Output the (x, y) coordinate of the center of the cell containing the given text.  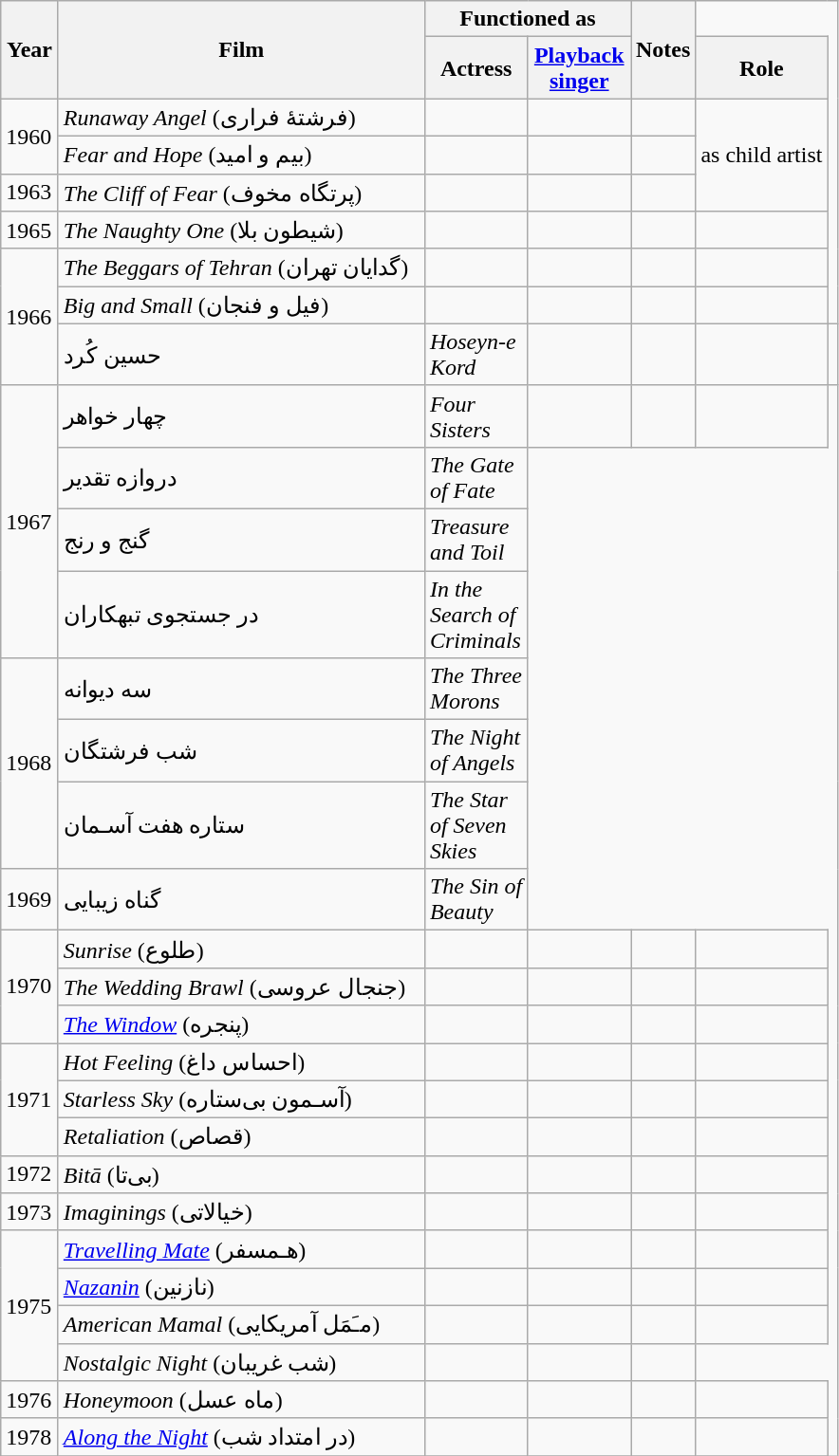
In the Search of Criminals (476, 615)
The Beggars of Tehran (گدایان تهران) (241, 267)
1976 (30, 1400)
Hot Feeling (احساس داغ) (241, 1062)
Honeymoon (ماه عسل) (241, 1400)
شب فرشتگان (241, 751)
Sunrise (طلوع) (241, 949)
1978 (30, 1437)
1968 (30, 764)
Actress (476, 68)
Along the Night (در امتداد شب) (241, 1437)
The Naughty One (شیطون بلا) (241, 230)
Runaway Angel (فرشتۀ فراری) (241, 118)
ستاره هفت آسـمان (241, 825)
as child artist (761, 156)
1969 (30, 899)
Playback singer (579, 68)
1975 (30, 1305)
گنج و رنج (241, 539)
گناه زیبایی (241, 899)
1966 (30, 317)
Year (30, 49)
1970 (30, 986)
Travelling Mate (هـمسفر) (241, 1249)
Four Sisters (476, 415)
Bitā (بی‌تا) (241, 1174)
The Star of Seven Skies (476, 825)
Starless Sky (آسـمون بی‌ستاره) (241, 1099)
در جستجوی تبهکاران (241, 615)
Hoseyn-e Kord (476, 355)
Retaliation (قصاص) (241, 1137)
1963 (30, 193)
1967 (30, 522)
Nostalgic Night (شب غریبان) (241, 1362)
The Cliff of Fear (پرتگاه مخوف) (241, 193)
The Wedding Brawl (جنجال عروسی) (241, 986)
حسین کُرد (241, 355)
Role (761, 68)
1971 (30, 1100)
The Night of Angels (476, 751)
سه ‌دیوانه (241, 689)
1965 (30, 230)
دروازه تقدیر (241, 478)
The Gate of Fate (476, 478)
Fear and Hope (بیم و امید) (241, 155)
Functioned as (528, 19)
The Three Morons (476, 689)
1972 (30, 1174)
چهار خواهر (241, 415)
Film (241, 49)
Nazanin (نازنین) (241, 1287)
The Window (پنجره) (241, 1024)
Treasure and Toil (476, 539)
Notes (662, 49)
Big and Small (فیل و فنجان) (241, 305)
American Mamal (مـَمَل آمریکایی) (241, 1324)
The Sin of Beauty (476, 899)
1973 (30, 1212)
1960 (30, 137)
Imaginings (خیالاتی) (241, 1212)
